Extract the (x, y) coordinate from the center of the cell holding the provided text.  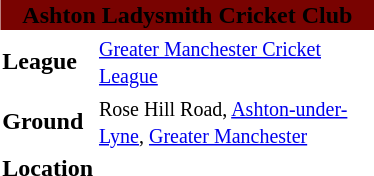
Rose Hill Road, Ashton-under-Lyne, Greater Manchester (236, 122)
Greater Manchester Cricket League (236, 62)
League (48, 62)
Ashton Ladysmith Cricket Club (188, 15)
Ground (48, 122)
